Detect which cell encompasses the target text, then output its (x, y) center coordinate. 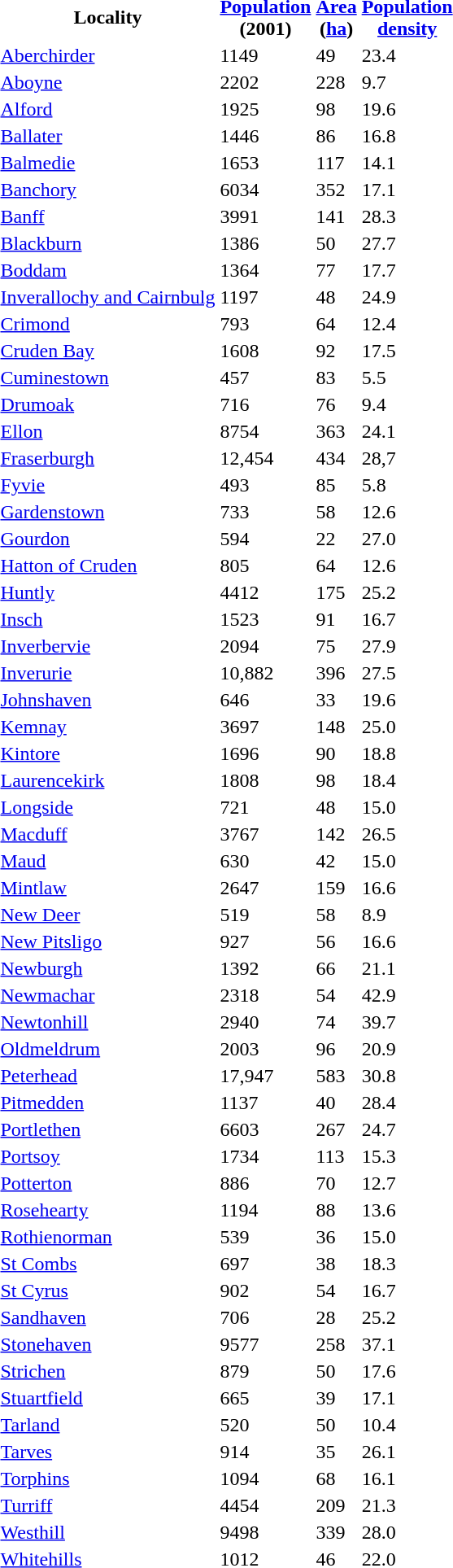
396 (337, 673)
159 (337, 888)
583 (337, 1076)
175 (337, 592)
3767 (265, 834)
113 (337, 1156)
339 (337, 1532)
83 (337, 378)
96 (337, 1049)
1523 (265, 619)
520 (265, 1425)
66 (337, 968)
77 (337, 270)
2647 (265, 888)
594 (265, 539)
2318 (265, 995)
493 (265, 485)
457 (265, 378)
22 (337, 539)
1194 (265, 1210)
519 (265, 915)
117 (337, 163)
12,454 (265, 458)
38 (337, 1264)
363 (337, 431)
1197 (265, 297)
733 (265, 512)
1653 (265, 163)
74 (337, 1022)
86 (337, 136)
10,882 (265, 673)
56 (337, 941)
267 (337, 1129)
9577 (265, 1344)
665 (265, 1398)
1094 (265, 1478)
28 (337, 1317)
2003 (265, 1049)
92 (337, 351)
805 (265, 566)
1734 (265, 1156)
3697 (265, 727)
721 (265, 807)
1137 (265, 1103)
2940 (265, 1022)
716 (265, 404)
879 (265, 1371)
85 (337, 485)
33 (337, 700)
68 (337, 1478)
75 (337, 646)
646 (265, 700)
697 (265, 1264)
90 (337, 753)
914 (265, 1452)
1925 (265, 109)
927 (265, 941)
141 (337, 216)
1446 (265, 136)
88 (337, 1210)
3991 (265, 216)
228 (337, 82)
148 (337, 727)
76 (337, 404)
258 (337, 1344)
352 (337, 190)
1386 (265, 243)
2094 (265, 646)
17,947 (265, 1076)
793 (265, 324)
1696 (265, 753)
209 (337, 1505)
142 (337, 834)
706 (265, 1317)
2202 (265, 82)
9498 (265, 1532)
6034 (265, 190)
4412 (265, 592)
91 (337, 619)
42 (337, 861)
1149 (265, 55)
630 (265, 861)
902 (265, 1291)
8754 (265, 431)
6603 (265, 1129)
4454 (265, 1505)
1608 (265, 351)
1364 (265, 270)
39 (337, 1398)
434 (337, 458)
539 (265, 1237)
49 (337, 55)
35 (337, 1452)
36 (337, 1237)
1808 (265, 780)
70 (337, 1183)
1392 (265, 968)
886 (265, 1183)
40 (337, 1103)
